Scan for the cell matching the given text and deliver its [X, Y] coordinate at center. 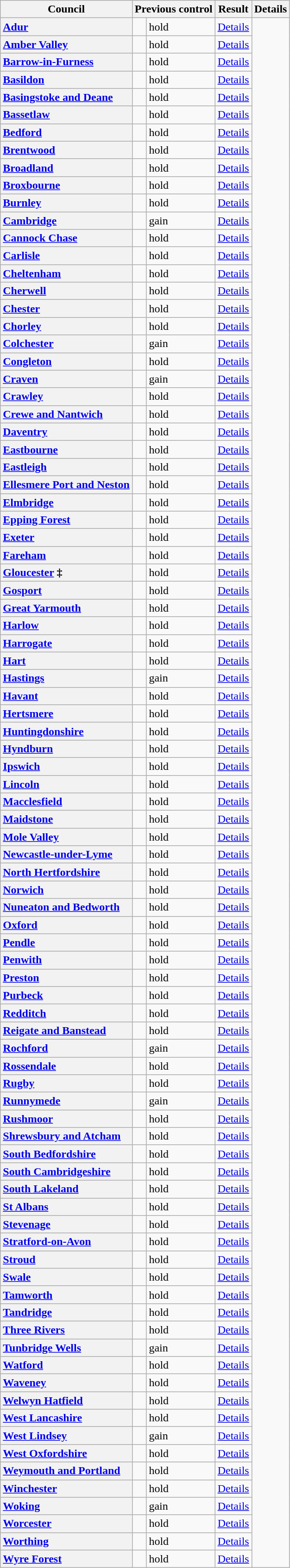
Exeter [67, 538]
Adur [67, 27]
Hertsmere [67, 713]
Chorley [67, 326]
Great Yarmouth [67, 608]
Fareham [67, 555]
Harrogate [67, 643]
Hastings [67, 678]
Rugby [67, 1084]
Purbeck [67, 995]
Pendle [67, 942]
Cambridge [67, 221]
West Oxfordshire [67, 1453]
Penwith [67, 960]
Maidstone [67, 819]
Tunbridge Wells [67, 1348]
Craven [67, 379]
Reigate and Banstead [67, 1030]
Stevenage [67, 1224]
Harlow [67, 626]
Havant [67, 696]
Winchester [67, 1488]
Chester [67, 309]
Previous control [173, 9]
Broxbourne [67, 185]
Shrewsbury and Atcham [67, 1136]
Huntingdonshire [67, 731]
Brentwood [67, 150]
Ipswich [67, 766]
Macclesfield [67, 802]
Crawley [67, 397]
South Cambridgeshire [67, 1171]
Lincoln [67, 784]
Daventry [67, 432]
Tamworth [67, 1295]
Weymouth and Portland [67, 1471]
Crewe and Nantwich [67, 414]
South Bedfordshire [67, 1154]
Epping Forest [67, 520]
Preston [67, 978]
Stratford-on-Avon [67, 1242]
Amber Valley [67, 44]
West Lindsey [67, 1436]
St Albans [67, 1207]
Runnymede [67, 1101]
Cherwell [67, 291]
Hyndburn [67, 749]
Three Rivers [67, 1330]
Wyre Forest [67, 1559]
Council [67, 9]
Barrow-in-Furness [67, 62]
Bassetlaw [67, 115]
Colchester [67, 344]
Congleton [67, 361]
Rushmoor [67, 1119]
Woking [67, 1506]
Eastleigh [67, 467]
Tandridge [67, 1312]
Hart [67, 661]
Gosport [67, 590]
Eastbourne [67, 449]
Rochford [67, 1048]
Norwich [67, 890]
Gloucester ‡ [67, 573]
Broadland [67, 167]
Worthing [67, 1541]
Worcester [67, 1524]
Mole Valley [67, 837]
Swale [67, 1277]
Burnley [67, 203]
Watford [67, 1365]
West Lancashire [67, 1418]
Basingstoke and Deane [67, 97]
Stroud [67, 1259]
Bedford [67, 132]
South Lakeland [67, 1189]
North Hertfordshire [67, 872]
Basildon [67, 80]
Cannock Chase [67, 238]
Cheltenham [67, 273]
Nuneaton and Bedworth [67, 907]
Welwyn Hatfield [67, 1401]
Ellesmere Port and Neston [67, 484]
Oxford [67, 925]
Rossendale [67, 1066]
Newcastle-under-Lyme [67, 855]
Carlisle [67, 256]
Waveney [67, 1383]
Elmbridge [67, 502]
Redditch [67, 1013]
Result [233, 9]
